Provide the [X, Y] coordinate of the cell's center where the given text is located.  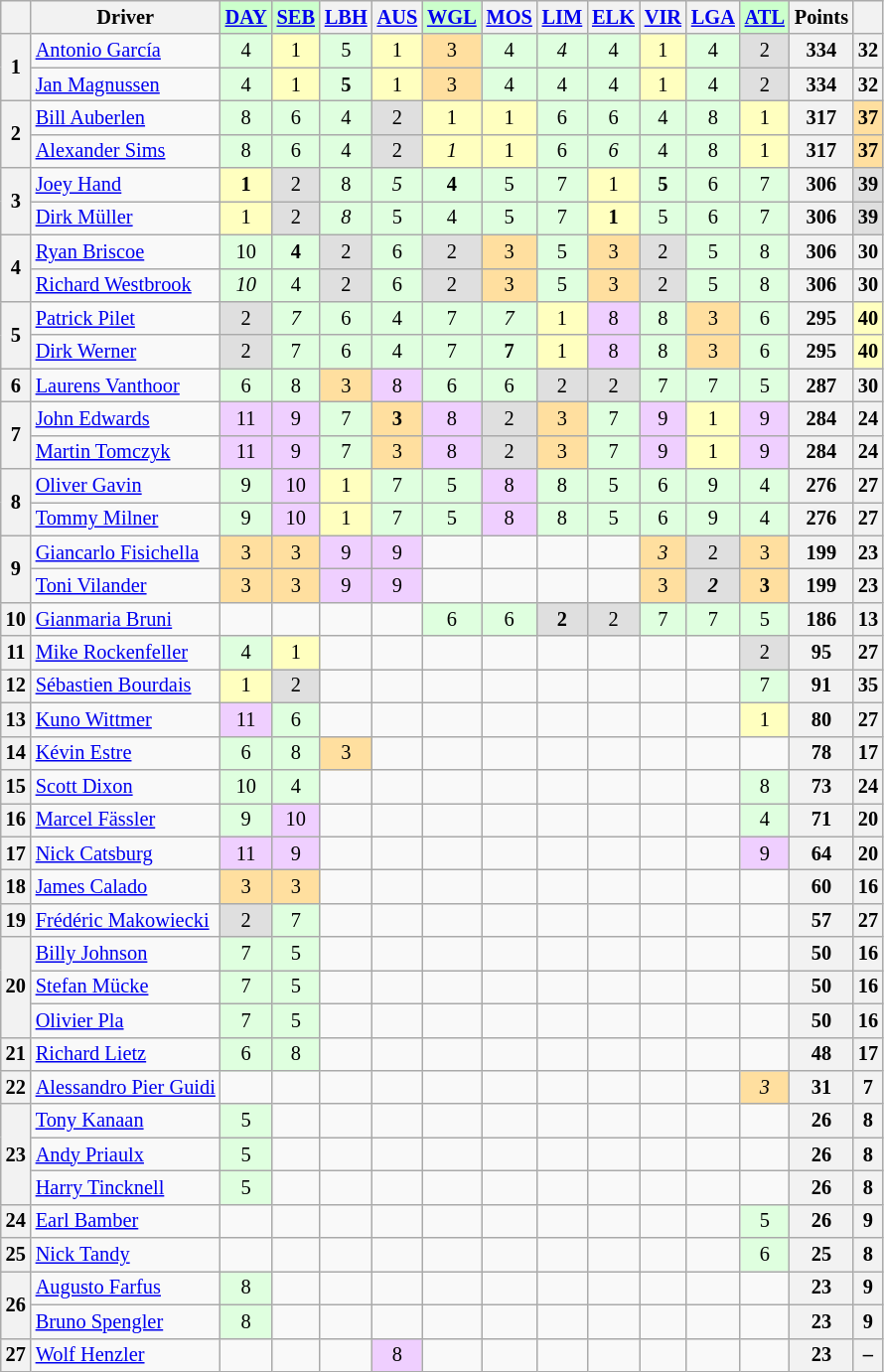
Giancarlo Fisichella [125, 552]
19 [16, 920]
Bruno Spengler [125, 1321]
Toni Vilander [125, 585]
57 [821, 920]
Billy Johnson [125, 954]
14 [16, 753]
Kévin Estre [125, 753]
21 [16, 1054]
48 [821, 1054]
Dirk Werner [125, 352]
Antonio García [125, 51]
AUS [397, 17]
Bill Auberlen [125, 117]
Wolf Henzler [125, 1355]
80 [821, 719]
Earl Bamber [125, 1221]
Frédéric Makowiecki [125, 920]
– [868, 1355]
LBH [346, 17]
DAY [246, 17]
Sébastien Bourdais [125, 686]
Oliver Gavin [125, 486]
Tony Kanaan [125, 1121]
VIR [663, 17]
78 [821, 753]
Ryan Briscoe [125, 251]
71 [821, 820]
LIM [562, 17]
Martin Tomczyk [125, 452]
Marcel Fässler [125, 820]
Scott Dixon [125, 786]
Mike Rockenfeller [125, 653]
Laurens Vanthoor [125, 385]
Points [821, 17]
Alessandro Pier Guidi [125, 1087]
Joey Hand [125, 185]
91 [821, 686]
Gianmaria Bruni [125, 619]
Richard Westbrook [125, 285]
186 [821, 619]
Andy Priaulx [125, 1154]
Kuno Wittmer [125, 719]
John Edwards [125, 418]
31 [821, 1087]
MOS [510, 17]
Dirk Müller [125, 218]
18 [16, 886]
WGL [452, 17]
Richard Lietz [125, 1054]
SEB [296, 17]
15 [16, 786]
James Calado [125, 886]
Augusto Farfus [125, 1288]
ATL [765, 17]
287 [821, 385]
60 [821, 886]
12 [16, 686]
95 [821, 653]
Harry Tincknell [125, 1187]
Alexander Sims [125, 151]
Nick Tandy [125, 1255]
Nick Catsburg [125, 853]
Driver [125, 17]
Patrick Pilet [125, 318]
22 [16, 1087]
64 [821, 853]
Stefan Mücke [125, 987]
LGA [713, 17]
Tommy Milner [125, 519]
35 [868, 686]
Olivier Pla [125, 1020]
Jan Magnussen [125, 84]
ELK [614, 17]
73 [821, 786]
